Search for the cell housing the specified text and yield its (x, y) center coordinate. 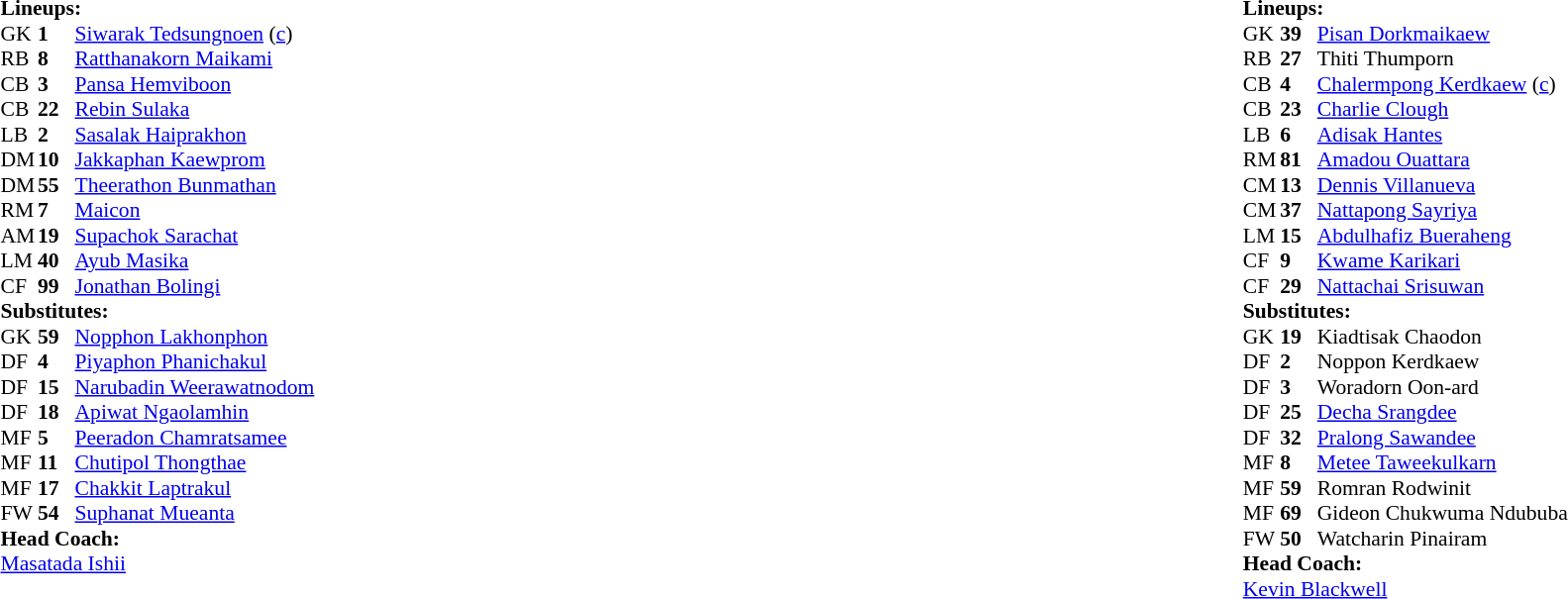
50 (1299, 539)
Piyaphon Phanichakul (195, 361)
Decha Srangdee (1442, 413)
Pansa Hemviboon (195, 84)
Ratthanakorn Maikami (195, 58)
Narubadin Weerawatnodom (195, 387)
27 (1299, 58)
39 (1299, 34)
Romran Rodwinit (1442, 488)
11 (56, 462)
81 (1299, 159)
Watcharin Pinairam (1442, 539)
99 (56, 286)
Sasalak Haiprakhon (195, 135)
25 (1299, 413)
Jonathan Bolingi (195, 286)
7 (56, 211)
29 (1299, 286)
37 (1299, 211)
Thiti Thumporn (1442, 58)
Adisak Hantes (1442, 135)
Maicon (195, 211)
Siwarak Tedsungnoen (c) (195, 34)
23 (1299, 110)
22 (56, 110)
Nopphon Lakhonphon (195, 337)
55 (56, 185)
Gideon Chukwuma Ndububa (1442, 514)
Kiadtisak Chaodon (1442, 337)
Chutipol Thongthae (195, 462)
32 (1299, 438)
Woradorn Oon-ard (1442, 387)
18 (56, 413)
Chakkit Laptrakul (195, 488)
Peeradon Chamratsamee (195, 438)
Nattapong Sayriya (1442, 211)
Charlie Clough (1442, 110)
69 (1299, 514)
Amadou Ouattara (1442, 159)
Suphanat Mueanta (195, 514)
Chalermpong Kerdkaew (c) (1442, 84)
Kwame Karikari (1442, 260)
Supachok Sarachat (195, 236)
17 (56, 488)
Dennis Villanueva (1442, 185)
6 (1299, 135)
Nattachai Srisuwan (1442, 286)
Apiwat Ngaolamhin (195, 413)
Pralong Sawandee (1442, 438)
Theerathon Bunmathan (195, 185)
10 (56, 159)
5 (56, 438)
Jakkaphan Kaewprom (195, 159)
Pisan Dorkmaikaew (1442, 34)
AM (19, 236)
Masatada Ishii (157, 563)
13 (1299, 185)
40 (56, 260)
Metee Taweekulkarn (1442, 462)
Ayub Masika (195, 260)
9 (1299, 260)
1 (56, 34)
Noppon Kerdkaew (1442, 361)
Abdulhafiz Bueraheng (1442, 236)
Rebin Sulaka (195, 110)
54 (56, 514)
